For the text-containing cell, return its midpoint in [X, Y] coordinate format. 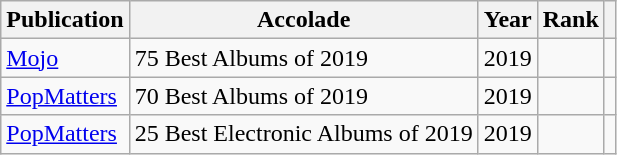
Publication [65, 20]
75 Best Albums of 2019 [304, 58]
Year [508, 20]
25 Best Electronic Albums of 2019 [304, 134]
Rank [570, 20]
Accolade [304, 20]
Mojo [65, 58]
70 Best Albums of 2019 [304, 96]
